For the text-containing cell, return its midpoint in [x, y] coordinate format. 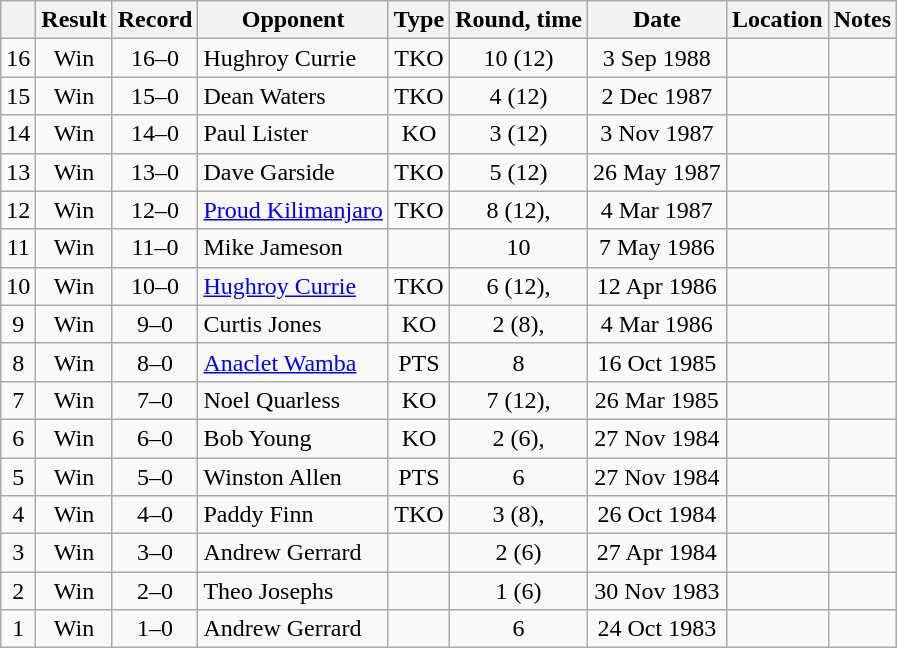
24 Oct 1983 [656, 629]
Proud Kilimanjaro [293, 210]
7 (12), [519, 400]
8 (12), [519, 210]
3 (8), [519, 515]
14–0 [155, 134]
3 Sep 1988 [656, 58]
14 [18, 134]
Anaclet Wamba [293, 362]
Mike Jameson [293, 248]
4–0 [155, 515]
7 [18, 400]
13–0 [155, 172]
5 (12) [519, 172]
Notes [862, 20]
Round, time [519, 20]
Paul Lister [293, 134]
Theo Josephs [293, 591]
2 (6) [519, 553]
6–0 [155, 438]
11 [18, 248]
3 [18, 553]
Opponent [293, 20]
5 [18, 477]
15 [18, 96]
12–0 [155, 210]
4 Mar 1986 [656, 324]
9–0 [155, 324]
Result [74, 20]
Type [418, 20]
Paddy Finn [293, 515]
26 Oct 1984 [656, 515]
7 May 1986 [656, 248]
30 Nov 1983 [656, 591]
7–0 [155, 400]
3–0 [155, 553]
16–0 [155, 58]
27 Apr 1984 [656, 553]
1 [18, 629]
9 [18, 324]
4 (12) [519, 96]
12 [18, 210]
26 May 1987 [656, 172]
11–0 [155, 248]
4 [18, 515]
2 [18, 591]
10 (12) [519, 58]
Location [777, 20]
3 (12) [519, 134]
Record [155, 20]
10–0 [155, 286]
3 Nov 1987 [656, 134]
Dean Waters [293, 96]
1 (6) [519, 591]
15–0 [155, 96]
Dave Garside [293, 172]
8–0 [155, 362]
13 [18, 172]
16 [18, 58]
6 (12), [519, 286]
1–0 [155, 629]
2 (6), [519, 438]
2 (8), [519, 324]
Winston Allen [293, 477]
16 Oct 1985 [656, 362]
Noel Quarless [293, 400]
26 Mar 1985 [656, 400]
5–0 [155, 477]
Curtis Jones [293, 324]
2 Dec 1987 [656, 96]
Bob Young [293, 438]
12 Apr 1986 [656, 286]
Date [656, 20]
4 Mar 1987 [656, 210]
2–0 [155, 591]
